Return (X, Y) of the center of cell containing provided text 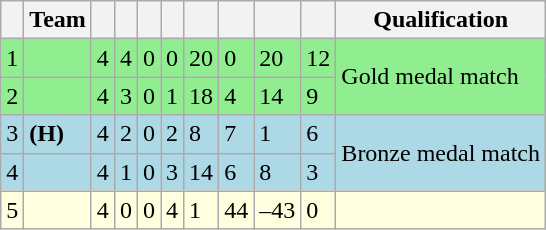
Team (58, 20)
5 (12, 210)
9 (318, 96)
Qualification (441, 20)
–43 (278, 210)
Gold medal match (441, 77)
7 (236, 134)
44 (236, 210)
18 (202, 96)
Bronze medal match (441, 153)
(H) (58, 134)
12 (318, 58)
